Locate the cell with the specified text and output its (x, y) center coordinate. 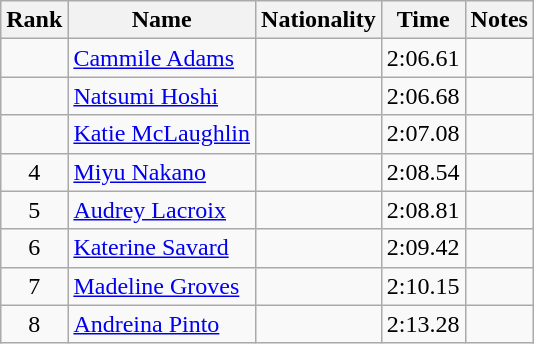
5 (34, 210)
2:06.61 (423, 58)
Natsumi Hoshi (162, 96)
Andreina Pinto (162, 324)
2:07.08 (423, 134)
2:08.54 (423, 172)
2:10.15 (423, 286)
2:09.42 (423, 248)
2:13.28 (423, 324)
Cammile Adams (162, 58)
2:06.68 (423, 96)
Audrey Lacroix (162, 210)
2:08.81 (423, 210)
Name (162, 20)
Nationality (319, 20)
6 (34, 248)
7 (34, 286)
Miyu Nakano (162, 172)
Rank (34, 20)
Notes (499, 20)
Katerine Savard (162, 248)
4 (34, 172)
Madeline Groves (162, 286)
8 (34, 324)
Time (423, 20)
Katie McLaughlin (162, 134)
